Determine the (X, Y) coordinate at the center of the cell enclosing the given text.  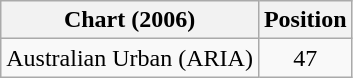
Chart (2006) (130, 20)
Australian Urban (ARIA) (130, 58)
Position (305, 20)
47 (305, 58)
